Capture the cell that displays the provided text and extract its (x, y) central coordinate. 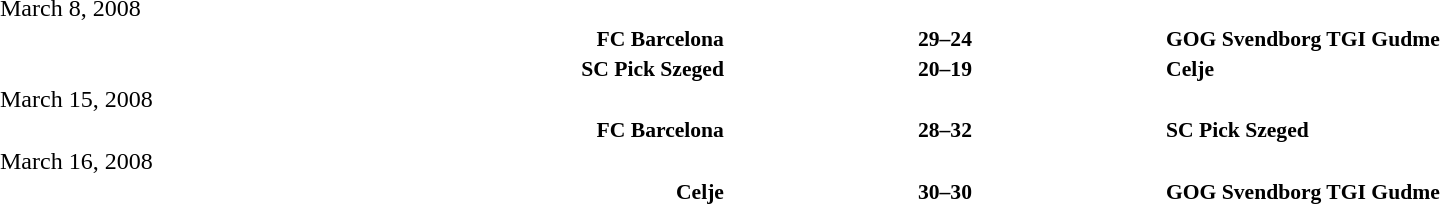
20–19 (945, 68)
29–24 (945, 38)
28–32 (945, 130)
